Locate the cell with the specified text and output its (x, y) center coordinate. 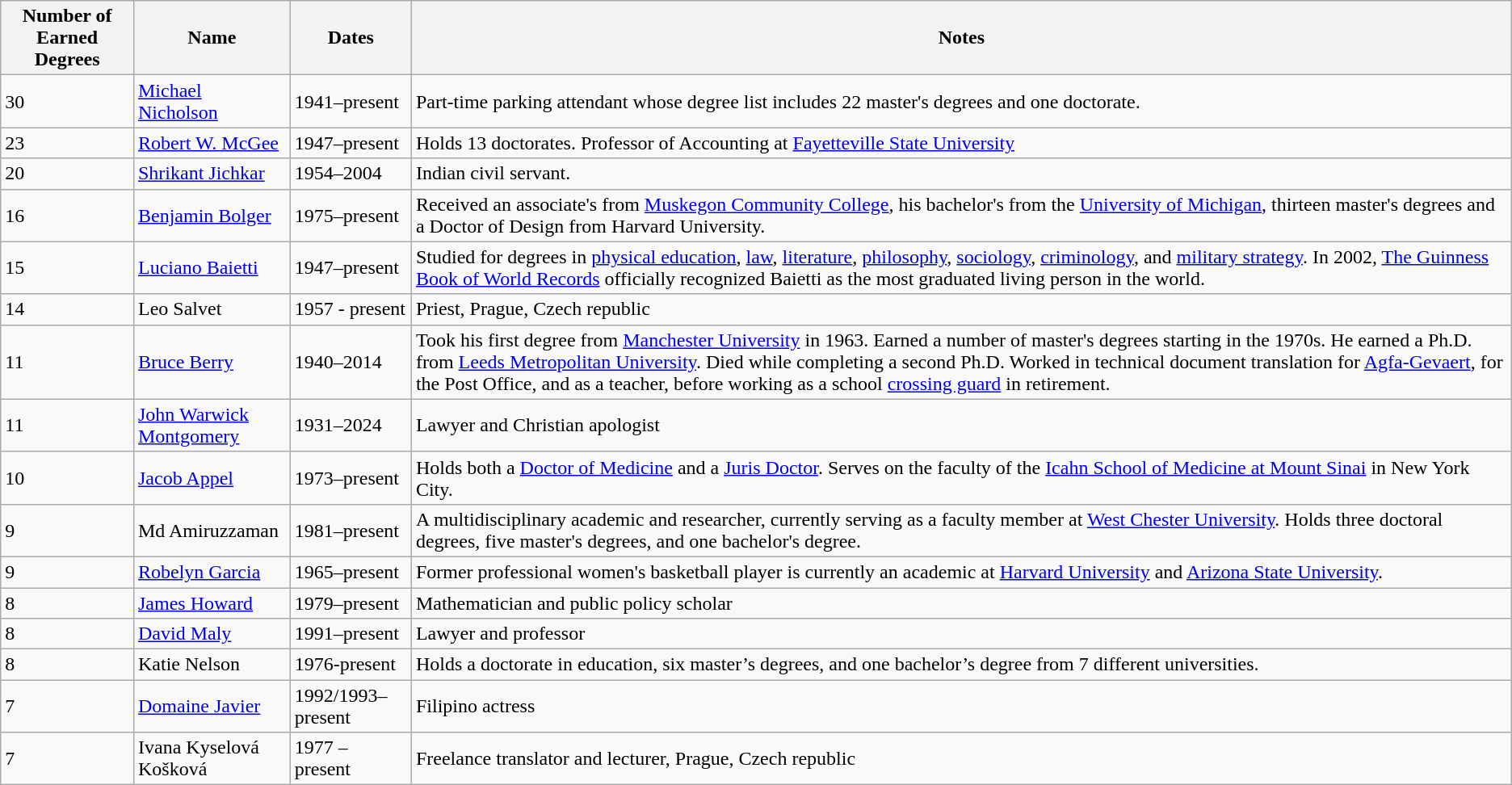
Part-time parking attendant whose degree list includes 22 master's degrees and one doctorate. (961, 102)
Robelyn Garcia (212, 572)
Lawyer and professor (961, 634)
Former professional women's basketball player is currently an academic at Harvard University and Arizona State University. (961, 572)
1940–2014 (351, 362)
David Maly (212, 634)
1973–present (351, 478)
John Warwick Montgomery (212, 425)
Holds both a Doctor of Medicine and a Juris Doctor. Serves on the faculty of the Icahn School of Medicine at Mount Sinai in New York City. (961, 478)
1931–2024 (351, 425)
30 (68, 102)
14 (68, 309)
Bruce Berry (212, 362)
15 (68, 268)
Number of Earned Degrees (68, 38)
1957 - present (351, 309)
Indian civil servant. (961, 174)
1991–present (351, 634)
1976-present (351, 665)
1975–present (351, 215)
Dates (351, 38)
Name (212, 38)
Notes (961, 38)
James Howard (212, 603)
10 (68, 478)
Holds a doctorate in education, six master’s degrees, and one bachelor’s degree from 7 different universities. (961, 665)
20 (68, 174)
Priest, Prague, Czech republic (961, 309)
Luciano Baietti (212, 268)
Leo Salvet (212, 309)
1941–present (351, 102)
1954–2004 (351, 174)
Domaine Javier (212, 706)
1981–present (351, 530)
Robert W. McGee (212, 143)
23 (68, 143)
1977 – present (351, 759)
Benjamin Bolger (212, 215)
Shrikant Jichkar (212, 174)
16 (68, 215)
Lawyer and Christian apologist (961, 425)
Md Amiruzzaman (212, 530)
Jacob Appel (212, 478)
1965–present (351, 572)
Filipino actress (961, 706)
1992/1993–present (351, 706)
Mathematician and public policy scholar (961, 603)
Holds 13 doctorates. Professor of Accounting at Fayetteville State University (961, 143)
1979–present (351, 603)
Michael Nicholson (212, 102)
Katie Nelson (212, 665)
Freelance translator and lecturer, Prague, Czech republic (961, 759)
Ivana Kyselová Košková (212, 759)
